Provide the (X, Y) coordinate of the cell's center where the given text is located.  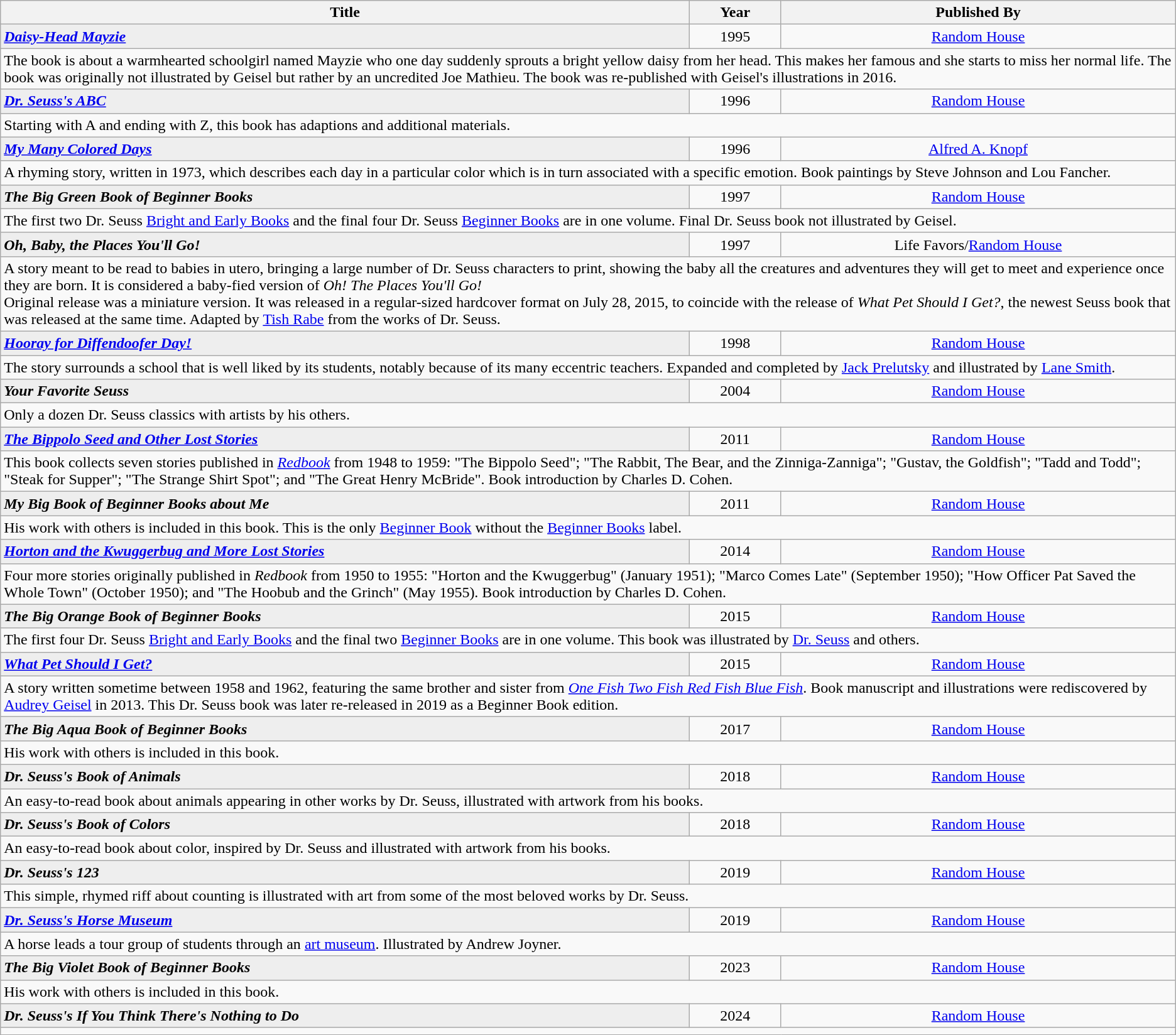
Dr. Seuss's Horse Museum (346, 920)
My Many Colored Days (346, 149)
2004 (735, 391)
The Big Aqua Book of Beginner Books (346, 729)
Starting with A and ending with Z, this book has adaptions and additional materials. (588, 125)
Daisy-Head Mayzie (346, 36)
The Bippolo Seed and Other Lost Stories (346, 439)
This simple, rhymed riff about counting is illustrated with art from some of the most beloved works by Dr. Seuss. (588, 896)
1998 (735, 343)
Dr. Seuss's ABC (346, 101)
An easy-to-read book about animals appearing in other works by Dr. Seuss, illustrated with artwork from his books. (588, 801)
Oh, Baby, the Places You'll Go! (346, 244)
The Big Violet Book of Beginner Books (346, 968)
Your Favorite Seuss (346, 391)
2023 (735, 968)
Title (346, 13)
The Big Green Book of Beginner Books (346, 197)
Alfred A. Knopf (978, 149)
The Big Orange Book of Beginner Books (346, 616)
A horse leads a tour group of students through an art museum. Illustrated by Andrew Joyner. (588, 944)
What Pet Should I Get? (346, 664)
Year (735, 13)
My Big Book of Beginner Books about Me (346, 504)
Published By (978, 13)
Dr. Seuss's 123 (346, 872)
Dr. Seuss's If You Think There's Nothing to Do (346, 1016)
An easy-to-read book about color, inspired by Dr. Seuss and illustrated with artwork from his books. (588, 848)
2024 (735, 1016)
Hooray for Diffendoofer Day! (346, 343)
His work with others is included in this book. This is the only Beginner Book without the Beginner Books label. (588, 528)
Dr. Seuss's Book of Colors (346, 825)
Only a dozen Dr. Seuss classics with artists by his others. (588, 415)
1995 (735, 36)
Dr. Seuss's Book of Animals (346, 776)
2014 (735, 551)
Horton and the Kwuggerbug and More Lost Stories (346, 551)
Life Favors/Random House (978, 244)
2017 (735, 729)
